Determine the (X, Y) coordinate at the center of the cell enclosing the given text.  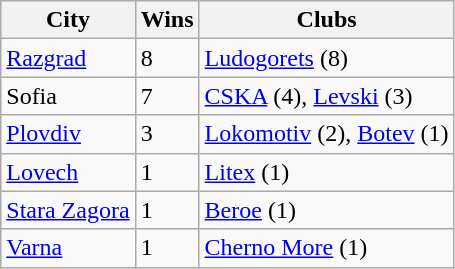
3 (167, 134)
Ludogorets (8) (326, 58)
City (68, 20)
Lokomotiv (2), Botev (1) (326, 134)
Stara Zagora (68, 210)
Cherno More (1) (326, 248)
Razgrad (68, 58)
Plovdiv (68, 134)
Varna (68, 248)
8 (167, 58)
CSKA (4), Levski (3) (326, 96)
Clubs (326, 20)
Beroe (1) (326, 210)
Sofia (68, 96)
Lovech (68, 172)
Litex (1) (326, 172)
Wins (167, 20)
7 (167, 96)
